Identify which cell holds the provided text, then report its [X, Y] central coordinate. 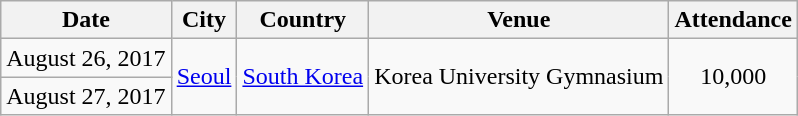
South Korea [303, 77]
Date [86, 20]
Country [303, 20]
Korea University Gymnasium [519, 77]
Venue [519, 20]
City [204, 20]
10,000 [733, 77]
August 27, 2017 [86, 96]
Attendance [733, 20]
August 26, 2017 [86, 58]
Seoul [204, 77]
